Locate the cell with the specified text and output its (x, y) center coordinate. 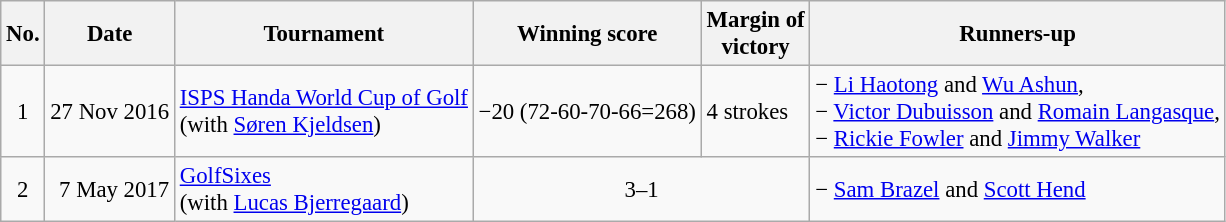
GolfSixes(with Lucas Bjerregaard) (324, 190)
Margin ofvictory (756, 34)
Tournament (324, 34)
Winning score (587, 34)
7 May 2017 (110, 190)
Runners-up (1018, 34)
27 Nov 2016 (110, 112)
2 (23, 190)
− Sam Brazel and Scott Hend (1018, 190)
ISPS Handa World Cup of Golf(with Søren Kjeldsen) (324, 112)
No. (23, 34)
− Li Haotong and Wu Ashun, − Victor Dubuisson and Romain Langasque, − Rickie Fowler and Jimmy Walker (1018, 112)
−20 (72-60-70-66=268) (587, 112)
Date (110, 34)
1 (23, 112)
3–1 (642, 190)
4 strokes (756, 112)
